Find where the given text appears and provide that cell's center as [x, y] coordinate. 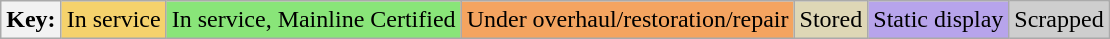
Stored [831, 20]
Scrapped [1059, 20]
In service [114, 20]
Key: [31, 20]
Static display [938, 20]
Under overhaul/restoration/repair [628, 20]
In service, Mainline Certified [314, 20]
